Locate the cell with the specified text and output its [X, Y] center coordinate. 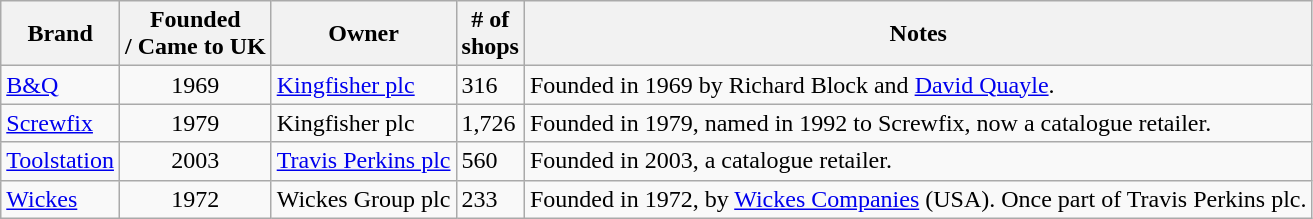
Founded in 1969 by Richard Block and David Quayle. [918, 85]
Screwfix [60, 123]
Founded in 1979, named in 1992 to Screwfix, now a catalogue retailer. [918, 123]
1979 [195, 123]
B&Q [60, 85]
2003 [195, 161]
Owner [364, 34]
Toolstation [60, 161]
560 [490, 161]
Wickes [60, 199]
1,726 [490, 123]
1972 [195, 199]
316 [490, 85]
Brand [60, 34]
Founded in 2003, a catalogue retailer. [918, 161]
Wickes Group plc [364, 199]
1969 [195, 85]
Travis Perkins plc [364, 161]
Notes [918, 34]
# ofshops [490, 34]
233 [490, 199]
Founded in 1972, by Wickes Companies (USA). Once part of Travis Perkins plc. [918, 199]
Founded/ Came to UK [195, 34]
